Search for the cell housing the specified text and yield its [x, y] center coordinate. 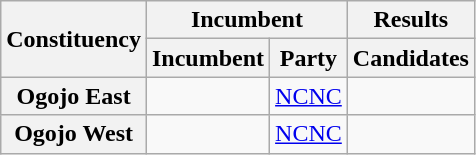
Ogojo West [74, 134]
Results [410, 20]
Constituency [74, 39]
Party [309, 58]
Ogojo East [74, 96]
Candidates [410, 58]
